Capture the cell that displays the provided text and extract its (x, y) central coordinate. 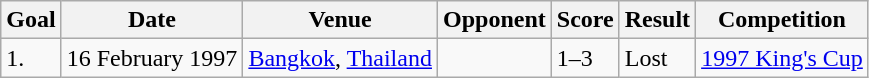
16 February 1997 (152, 58)
1–3 (585, 58)
Score (585, 20)
Opponent (494, 20)
Bangkok, Thailand (340, 58)
Competition (782, 20)
Lost (657, 58)
Goal (31, 20)
1. (31, 58)
Result (657, 20)
1997 King's Cup (782, 58)
Venue (340, 20)
Date (152, 20)
